Detect which cell encompasses the target text, then output its [x, y] center coordinate. 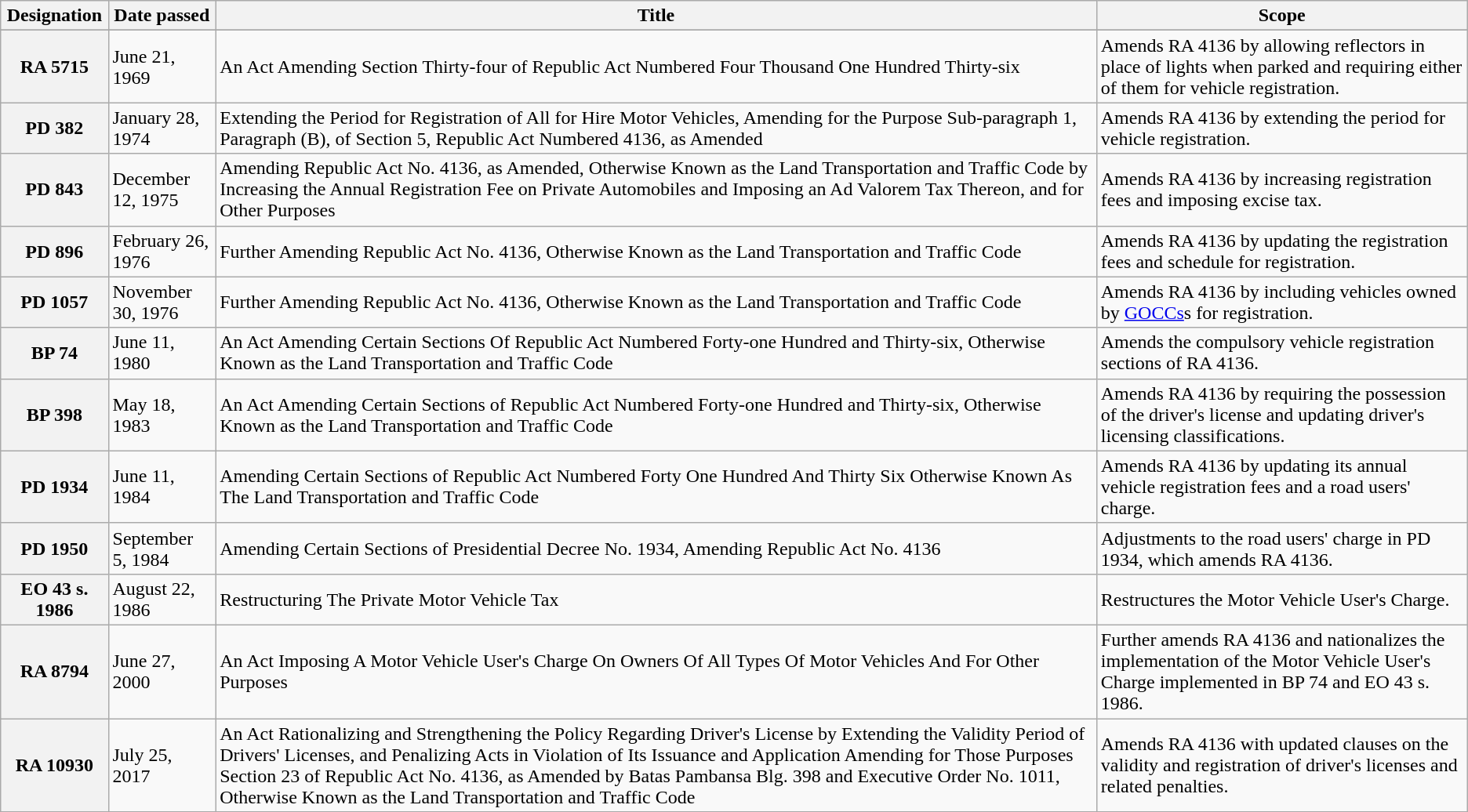
EO 43 s. 1986 [55, 599]
BP 74 [55, 353]
Amends RA 4136 by allowing reflectors in place of lights when parked and requiring either of them for vehicle registration. [1281, 67]
Amends RA 4136 by requiring the possession of the driver's license and updating driver's licensing classifications. [1281, 415]
An Act Imposing A Motor Vehicle User's Charge On Owners Of All Types Of Motor Vehicles And For Other Purposes [656, 671]
Scope [1281, 16]
PD 1934 [55, 487]
Amends RA 4136 by updating its annual vehicle registration fees and a road users' charge. [1281, 487]
Amends RA 4136 by extending the period for vehicle registration. [1281, 129]
RA 10930 [55, 765]
Amends RA 4136 by increasing registration fees and imposing excise tax. [1281, 190]
Amends the compulsory vehicle registration sections of RA 4136. [1281, 353]
May 18, 1983 [162, 415]
November 30, 1976 [162, 303]
Amending Certain Sections of Presidential Decree No. 1934, Amending Republic Act No. 4136 [656, 549]
Date passed [162, 16]
RA 5715 [55, 67]
Title [656, 16]
PD 1950 [55, 549]
June 11, 1980 [162, 353]
February 26, 1976 [162, 251]
June 27, 2000 [162, 671]
Amends RA 4136 by including vehicles owned by GOCCss for registration. [1281, 303]
Designation [55, 16]
June 11, 1984 [162, 487]
June 21, 1969 [162, 67]
Restructures the Motor Vehicle User's Charge. [1281, 599]
Amending Certain Sections of Republic Act Numbered Forty One Hundred And Thirty Six Otherwise Known As The Land Transportation and Traffic Code [656, 487]
RA 8794 [55, 671]
July 25, 2017 [162, 765]
Amends RA 4136 by updating the registration fees and schedule for registration. [1281, 251]
January 28, 1974 [162, 129]
PD 843 [55, 190]
BP 398 [55, 415]
Further amends RA 4136 and nationalizes the implementation of the Motor Vehicle User's Charge implemented in BP 74 and EO 43 s. 1986. [1281, 671]
December 12, 1975 [162, 190]
PD 896 [55, 251]
Adjustments to the road users' charge in PD 1934, which amends RA 4136. [1281, 549]
September 5, 1984 [162, 549]
PD 1057 [55, 303]
August 22, 1986 [162, 599]
Restructuring The Private Motor Vehicle Tax [656, 599]
PD 382 [55, 129]
An Act Amending Section Thirty-four of Republic Act Numbered Four Thousand One Hundred Thirty-six [656, 67]
Amends RA 4136 with updated clauses on the validity and registration of driver's licenses and related penalties. [1281, 765]
